Extract the [x, y] coordinate from the center of the cell holding the provided text.  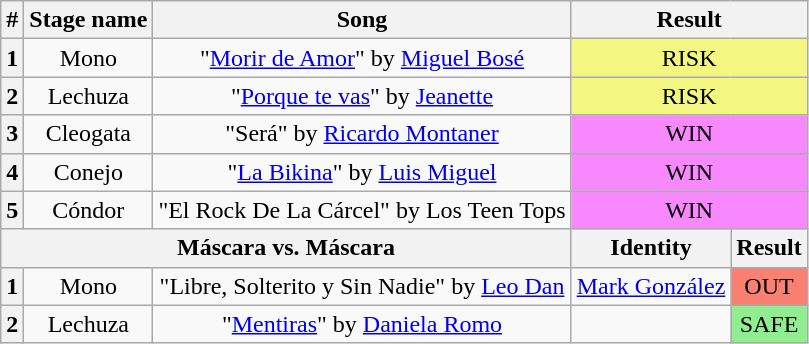
"Será" by Ricardo Montaner [362, 134]
"Libre, Solterito y Sin Nadie" by Leo Dan [362, 286]
Stage name [88, 20]
# [12, 20]
3 [12, 134]
"Mentiras" by Daniela Romo [362, 324]
Conejo [88, 172]
Máscara vs. Máscara [286, 248]
"Porque te vas" by Jeanette [362, 96]
5 [12, 210]
Song [362, 20]
4 [12, 172]
Cleogata [88, 134]
"El Rock De La Cárcel" by Los Teen Tops [362, 210]
Mark González [651, 286]
"Morir de Amor" by Miguel Bosé [362, 58]
Identity [651, 248]
SAFE [769, 324]
Cóndor [88, 210]
"La Bikina" by Luis Miguel [362, 172]
OUT [769, 286]
